Identify which cell holds the provided text, then report its [X, Y] central coordinate. 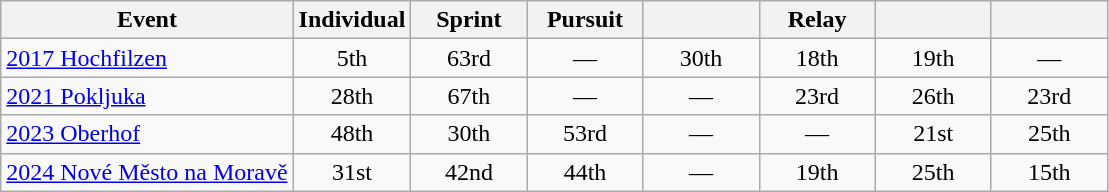
2023 Oberhof [147, 134]
2017 Hochfilzen [147, 58]
18th [817, 58]
Pursuit [585, 20]
Relay [817, 20]
48th [352, 134]
26th [933, 96]
Event [147, 20]
53rd [585, 134]
Sprint [469, 20]
31st [352, 172]
5th [352, 58]
42nd [469, 172]
15th [1049, 172]
28th [352, 96]
Individual [352, 20]
2021 Pokljuka [147, 96]
21st [933, 134]
2024 Nové Město na Moravě [147, 172]
44th [585, 172]
67th [469, 96]
63rd [469, 58]
